Extract the [X, Y] coordinate from the center of the cell holding the provided text.  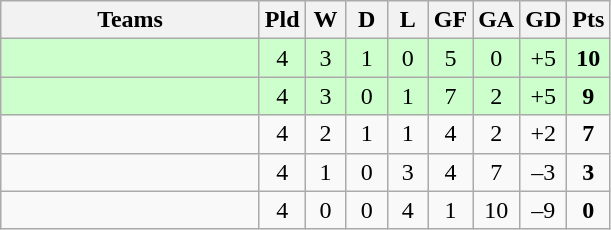
GF [450, 20]
Pld [282, 20]
–3 [544, 172]
GA [496, 20]
+2 [544, 134]
9 [588, 96]
D [366, 20]
W [326, 20]
Pts [588, 20]
GD [544, 20]
L [408, 20]
5 [450, 58]
–9 [544, 210]
Teams [130, 20]
